Capture the cell that displays the provided text and extract its [x, y] central coordinate. 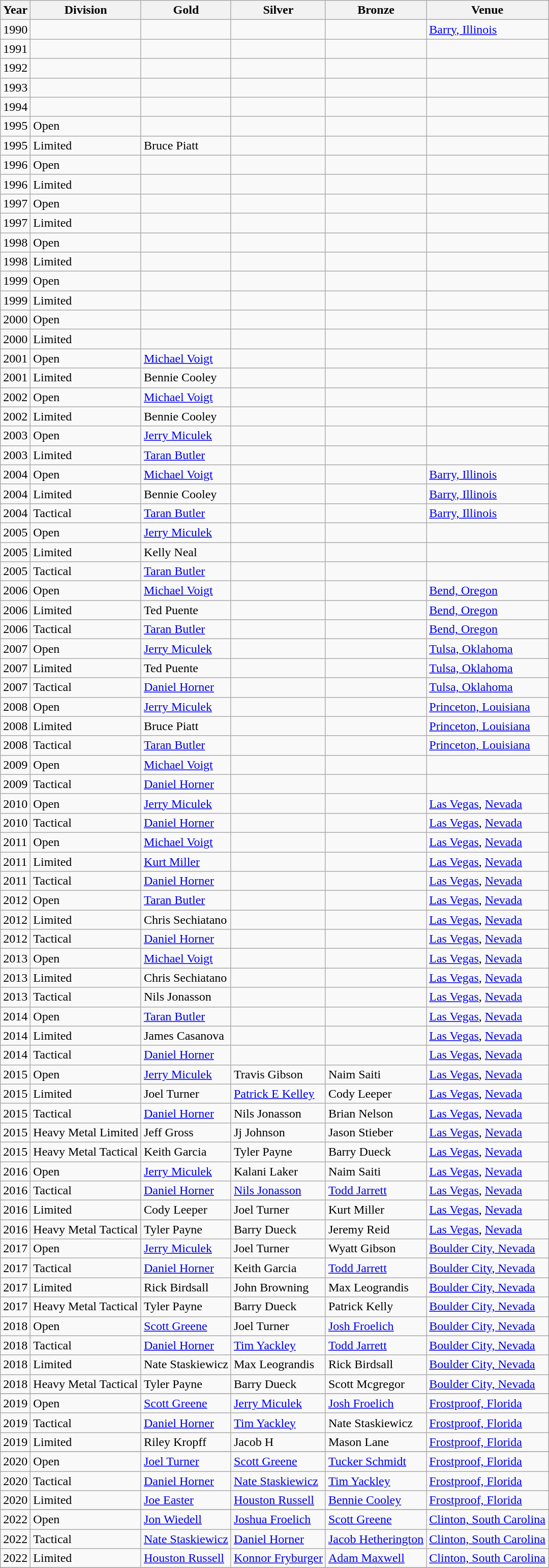
Jason Stieber [376, 1132]
Jeremy Reid [376, 1229]
1992 [15, 68]
Adam Maxwell [376, 1558]
Jeff Gross [186, 1132]
Joshua Froelich [278, 1520]
John Browning [278, 1287]
Bronze [376, 10]
Wyatt Gibson [376, 1249]
Jacob H [278, 1442]
Konnor Fryburger [278, 1558]
Joe Easter [186, 1500]
Mason Lane [376, 1442]
Kalani Laker [278, 1171]
Patrick E Kelley [278, 1094]
Travis Gibson [278, 1074]
Jon Wiedell [186, 1520]
Gold [186, 10]
1993 [15, 87]
Year [15, 10]
Patrick Kelly [376, 1307]
Brian Nelson [376, 1113]
Tucker Schmidt [376, 1461]
Heavy Metal Limited [86, 1132]
Jj Johnson [278, 1132]
Jacob Hetherington [376, 1539]
Division [86, 10]
Kelly Neal [186, 552]
1991 [15, 49]
Venue [487, 10]
James Casanova [186, 1036]
1994 [15, 107]
Scott Mcgregor [376, 1384]
Riley Kropff [186, 1442]
Silver [278, 10]
1990 [15, 29]
